Search for the cell housing the specified text and yield its [X, Y] center coordinate. 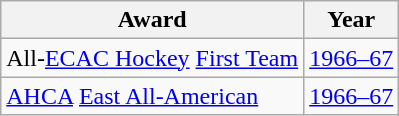
Year [352, 20]
All-ECAC Hockey First Team [152, 58]
Award [152, 20]
AHCA East All-American [152, 96]
